For the text-containing cell, return its midpoint in [x, y] coordinate format. 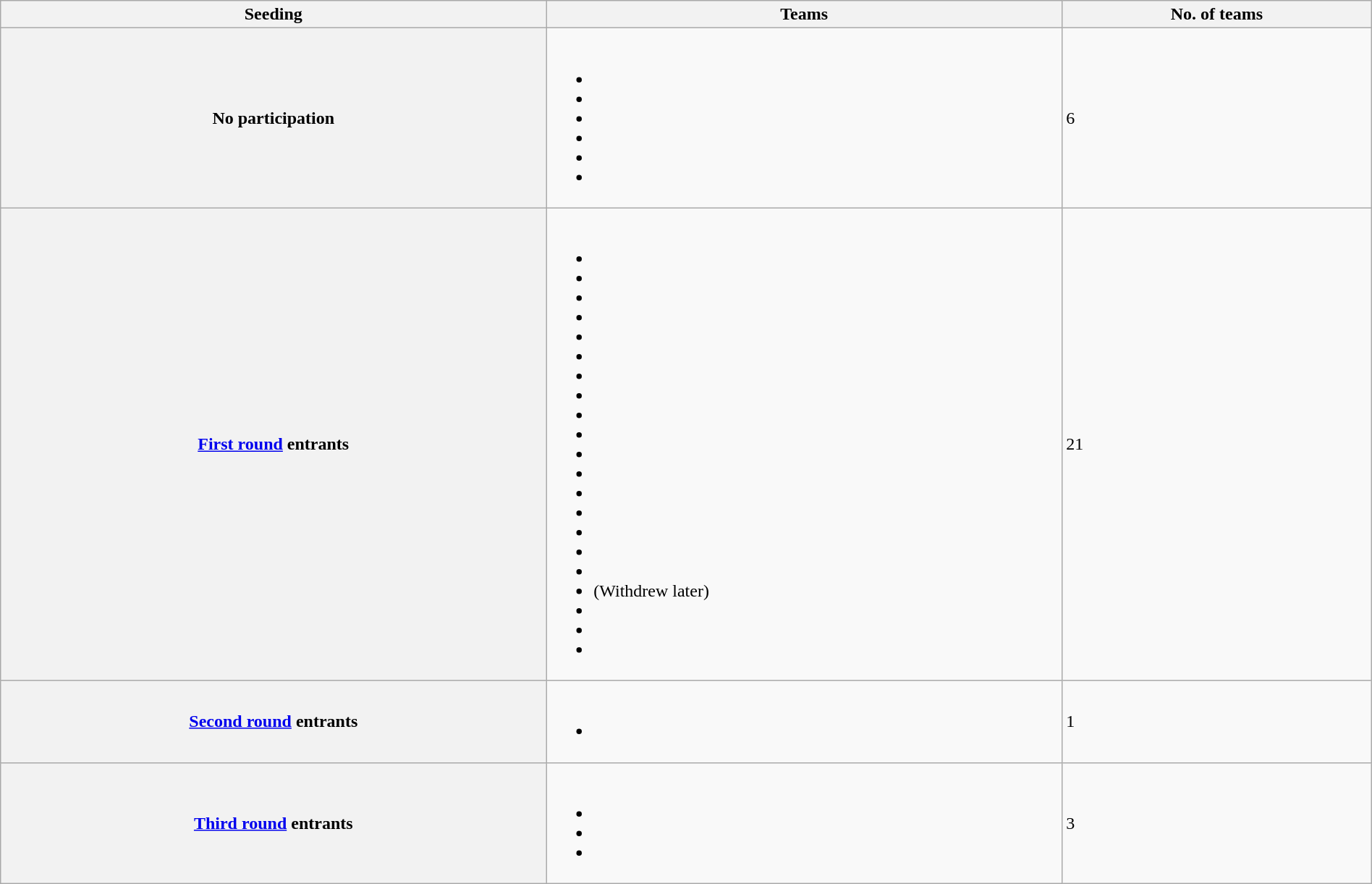
Third round entrants [274, 822]
First round entrants [274, 445]
No. of teams [1217, 14]
Teams [805, 14]
Second round entrants [274, 721]
Seeding [274, 14]
3 [1217, 822]
(Withdrew later) [805, 445]
1 [1217, 721]
6 [1217, 118]
21 [1217, 445]
No participation [274, 118]
